Determine the (X, Y) coordinate at the center of the cell enclosing the given text.  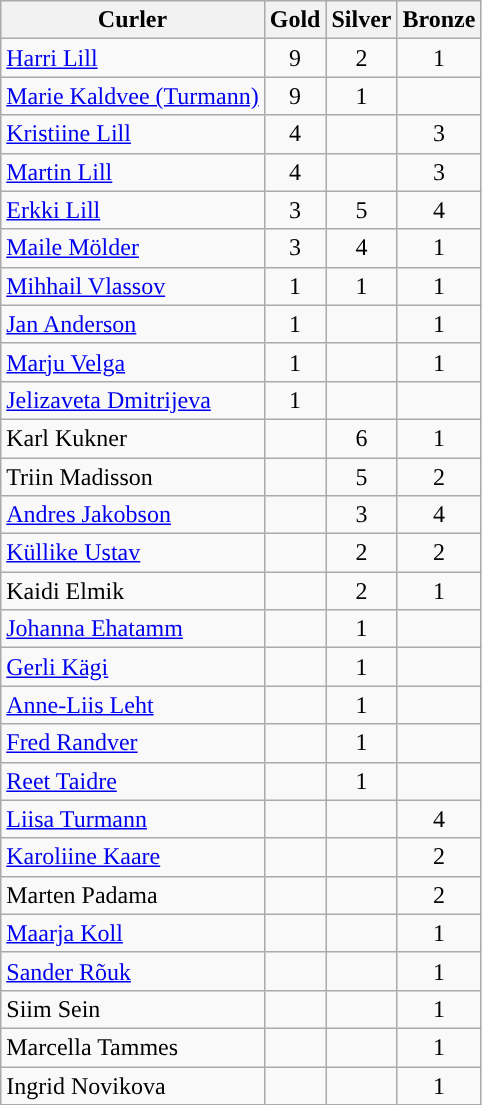
Curler (132, 20)
Kaidi Elmik (132, 591)
Martin Lill (132, 172)
Küllike Ustav (132, 553)
Erkki Lill (132, 210)
Johanna Ehatamm (132, 629)
Karoliine Kaare (132, 857)
Maile Mölder (132, 248)
Gold (295, 20)
Maarja Koll (132, 933)
Kristiine Lill (132, 134)
Sander Rõuk (132, 971)
Triin Madisson (132, 477)
Mihhail Vlassov (132, 286)
Bronze (439, 20)
Jelizaveta Dmitrijeva (132, 400)
Gerli Kägi (132, 667)
Anne-Liis Leht (132, 705)
Jan Anderson (132, 324)
Karl Kukner (132, 438)
Marten Padama (132, 895)
Marie Kaldvee (Turmann) (132, 96)
Marju Velga (132, 362)
Andres Jakobson (132, 515)
Harri Lill (132, 58)
Ingrid Novikova (132, 1085)
Marcella Tammes (132, 1047)
Reet Taidre (132, 781)
Siim Sein (132, 1009)
Liisa Turmann (132, 819)
Fred Randver (132, 743)
6 (362, 438)
Silver (362, 20)
